Return the (x, y) coordinate for the center point of the cell that contains the specified text.  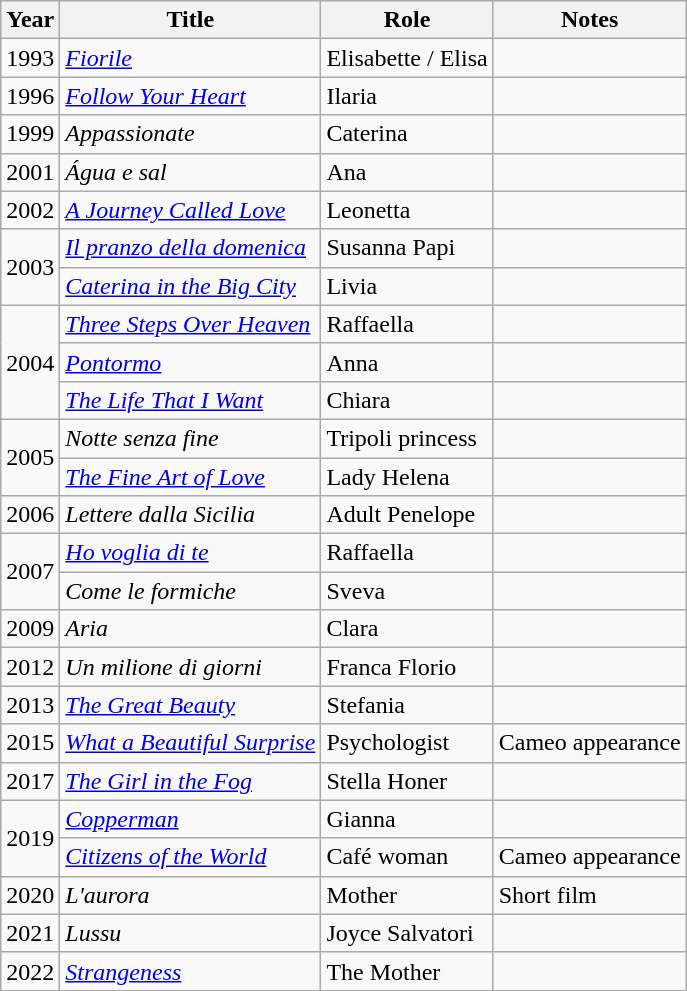
Sveva (407, 591)
Lettere dalla Sicilia (190, 515)
2009 (30, 629)
Anna (407, 362)
Aria (190, 629)
The Life That I Want (190, 400)
The Mother (407, 971)
2006 (30, 515)
Notes (590, 20)
Leonetta (407, 210)
Psychologist (407, 743)
Caterina in the Big City (190, 286)
The Girl in the Fog (190, 781)
The Great Beauty (190, 705)
2017 (30, 781)
2003 (30, 267)
2019 (30, 838)
Tripoli princess (407, 438)
Strangeness (190, 971)
Adult Penelope (407, 515)
2005 (30, 457)
Il pranzo della domenica (190, 248)
Follow Your Heart (190, 96)
2022 (30, 971)
2012 (30, 667)
Appassionate (190, 134)
Come le formiche (190, 591)
Livia (407, 286)
Gianna (407, 819)
2015 (30, 743)
Caterina (407, 134)
Mother (407, 895)
The Fine Art of Love (190, 477)
2013 (30, 705)
2021 (30, 933)
2002 (30, 210)
Chiara (407, 400)
2007 (30, 572)
Ilaria (407, 96)
Fiorile (190, 58)
Água e sal (190, 172)
A Journey Called Love (190, 210)
2001 (30, 172)
Citizens of the World (190, 857)
Joyce Salvatori (407, 933)
1993 (30, 58)
Ana (407, 172)
Clara (407, 629)
Un milione di giorni (190, 667)
L'aurora (190, 895)
Year (30, 20)
2020 (30, 895)
Franca Florio (407, 667)
Pontormo (190, 362)
Lady Helena (407, 477)
Stefania (407, 705)
Copperman (190, 819)
What a Beautiful Surprise (190, 743)
Café woman (407, 857)
Lussu (190, 933)
Three Steps Over Heaven (190, 324)
1999 (30, 134)
Ho voglia di te (190, 553)
Role (407, 20)
Short film (590, 895)
2004 (30, 362)
Stella Honer (407, 781)
Susanna Papi (407, 248)
1996 (30, 96)
Notte senza fine (190, 438)
Title (190, 20)
Elisabette / Elisa (407, 58)
